Return the (X, Y) coordinate for the center point of the cell that contains the specified text.  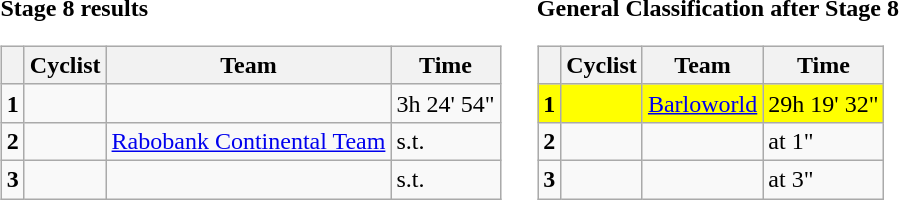
29h 19' 32" (824, 103)
Rabobank Continental Team (248, 141)
at 1" (824, 141)
at 3" (824, 179)
3h 24' 54" (446, 103)
Barloworld (702, 103)
